Search for the cell housing the specified text and yield its [X, Y] center coordinate. 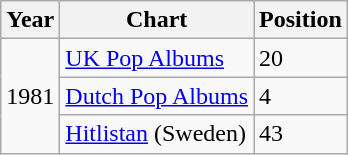
43 [301, 134]
Hitlistan (Sweden) [157, 134]
Year [30, 20]
1981 [30, 96]
20 [301, 58]
Position [301, 20]
4 [301, 96]
UK Pop Albums [157, 58]
Chart [157, 20]
Dutch Pop Albums [157, 96]
